Detect which cell encompasses the target text, then output its [X, Y] center coordinate. 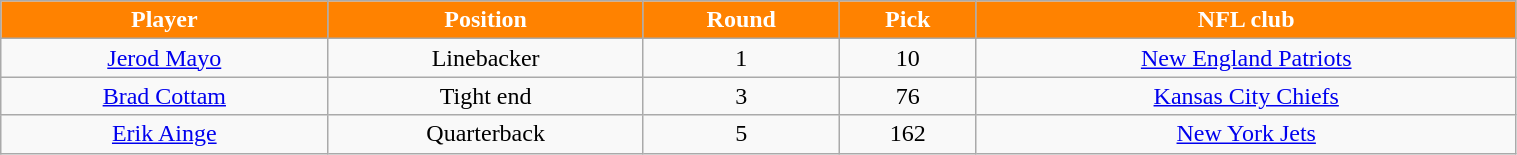
3 [741, 96]
Round [741, 20]
Quarterback [486, 134]
Position [486, 20]
5 [741, 134]
Erik Ainge [164, 134]
New England Patriots [1246, 58]
Linebacker [486, 58]
Jerod Mayo [164, 58]
Pick [908, 20]
Kansas City Chiefs [1246, 96]
76 [908, 96]
1 [741, 58]
NFL club [1246, 20]
Player [164, 20]
Tight end [486, 96]
New York Jets [1246, 134]
162 [908, 134]
Brad Cottam [164, 96]
10 [908, 58]
